Search for the cell housing the specified text and yield its (X, Y) center coordinate. 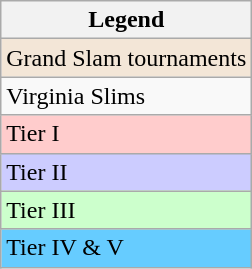
Legend (126, 20)
Tier II (126, 172)
Tier III (126, 210)
Tier I (126, 134)
Tier IV & V (126, 248)
Virginia Slims (126, 96)
Grand Slam tournaments (126, 58)
